Search for the cell housing the specified text and yield its (X, Y) center coordinate. 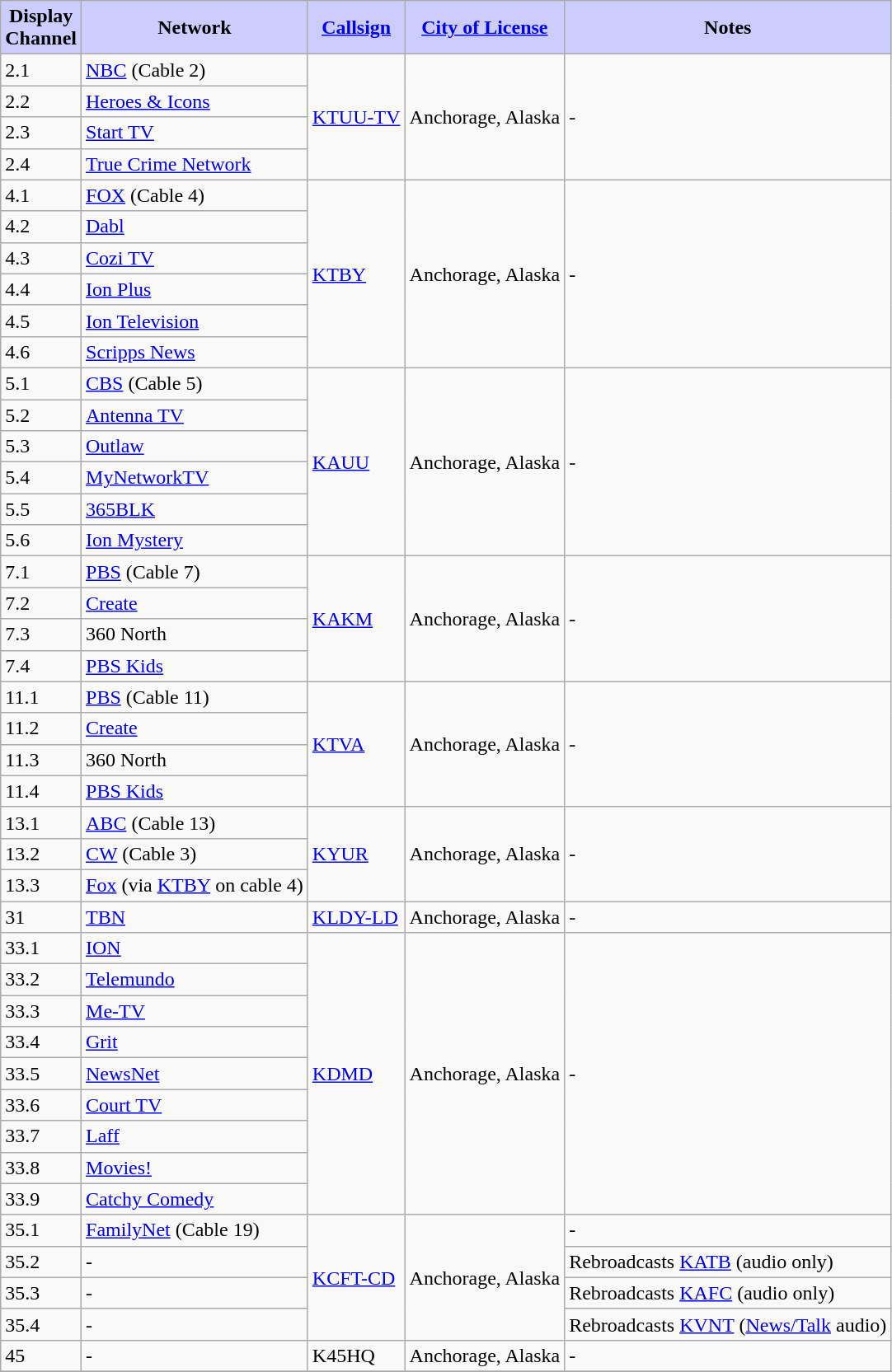
33.6 (41, 1105)
13.1 (41, 822)
MyNetworkTV (195, 478)
Catchy Comedy (195, 1199)
5.5 (41, 509)
7.1 (41, 572)
Cozi TV (195, 258)
4.5 (41, 321)
11.4 (41, 791)
2.3 (41, 133)
Me-TV (195, 1011)
Heroes & Icons (195, 101)
45 (41, 1356)
35.2 (41, 1262)
33.7 (41, 1136)
33.2 (41, 980)
33.1 (41, 948)
4.4 (41, 289)
Ion Television (195, 321)
NewsNet (195, 1074)
CBS (Cable 5) (195, 383)
33.8 (41, 1168)
KCFT-CD (356, 1277)
5.1 (41, 383)
FOX (Cable 4) (195, 195)
2.2 (41, 101)
Scripps News (195, 352)
City of License (485, 28)
33.4 (41, 1042)
Ion Mystery (195, 541)
Movies! (195, 1168)
Dabl (195, 227)
Antenna TV (195, 414)
KTBY (356, 274)
Court TV (195, 1105)
7.3 (41, 634)
4.3 (41, 258)
35.3 (41, 1293)
5.2 (41, 414)
5.6 (41, 541)
Grit (195, 1042)
Laff (195, 1136)
KLDY-LD (356, 917)
365BLK (195, 509)
Rebroadcasts KATB (audio only) (728, 1262)
35.4 (41, 1324)
4.2 (41, 227)
2.4 (41, 164)
Ion Plus (195, 289)
Outlaw (195, 447)
CW (Cable 3) (195, 854)
KAKM (356, 619)
Telemundo (195, 980)
Callsign (356, 28)
Rebroadcasts KVNT (News/Talk audio) (728, 1324)
11.1 (41, 697)
TBN (195, 917)
KYUR (356, 854)
33.3 (41, 1011)
K45HQ (356, 1356)
PBS (Cable 7) (195, 572)
KTVA (356, 744)
11.2 (41, 728)
35.1 (41, 1230)
FamilyNet (Cable 19) (195, 1230)
13.2 (41, 854)
KDMD (356, 1075)
5.4 (41, 478)
31 (41, 917)
DisplayChannel (41, 28)
KTUU-TV (356, 117)
11.3 (41, 760)
NBC (Cable 2) (195, 70)
7.2 (41, 603)
13.3 (41, 885)
33.5 (41, 1074)
Rebroadcasts KAFC (audio only) (728, 1293)
4.1 (41, 195)
PBS (Cable 11) (195, 697)
ION (195, 948)
ABC (Cable 13) (195, 822)
2.1 (41, 70)
True Crime Network (195, 164)
Notes (728, 28)
33.9 (41, 1199)
5.3 (41, 447)
Network (195, 28)
4.6 (41, 352)
Start TV (195, 133)
KAUU (356, 461)
Fox (via KTBY on cable 4) (195, 885)
7.4 (41, 666)
